Determine the [x, y] coordinate at the center of the cell enclosing the given text.  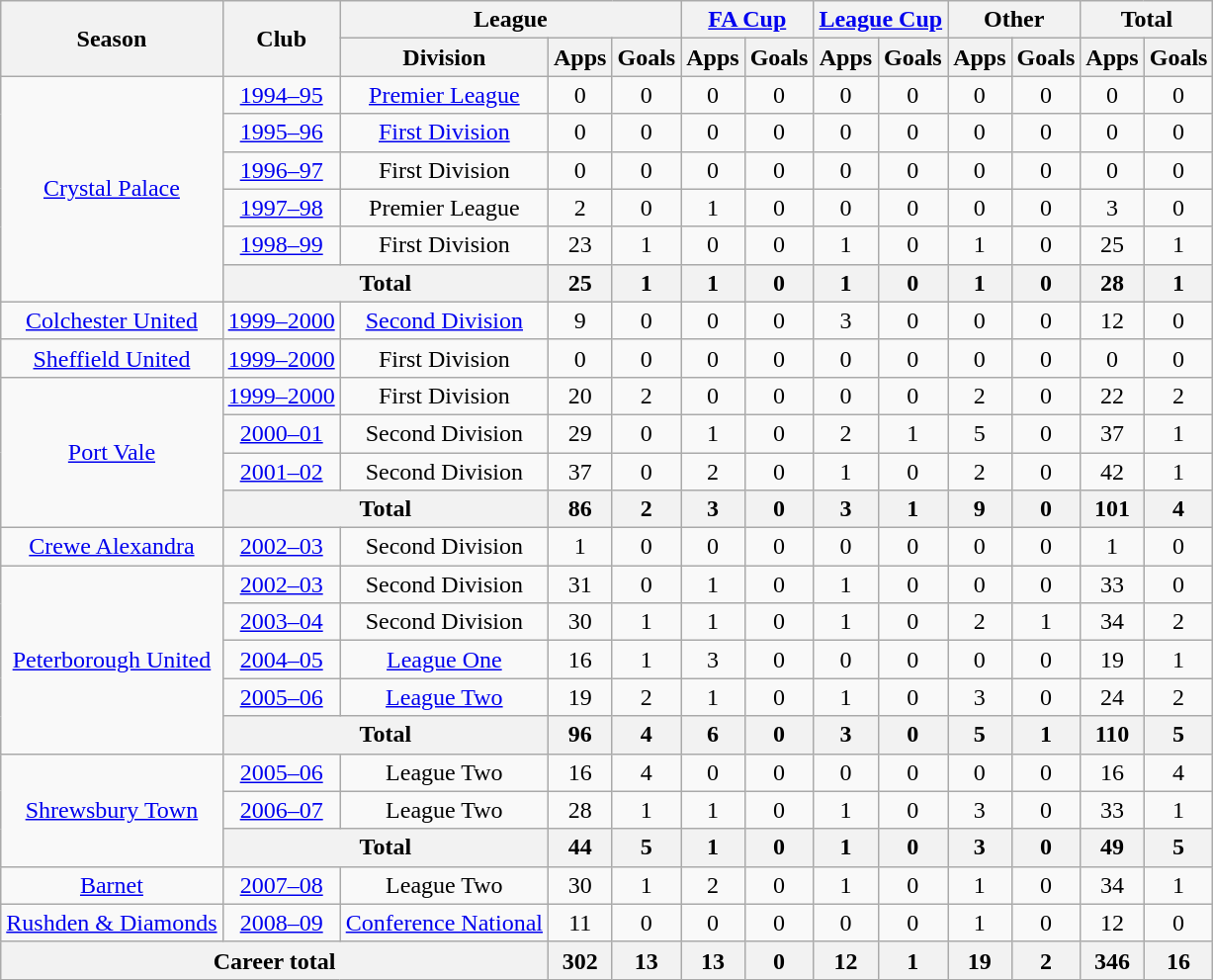
Rushden & Diamonds [112, 923]
Peterborough United [112, 660]
1997–98 [281, 208]
Other [1014, 20]
Crystal Palace [112, 189]
2004–05 [281, 660]
1995–96 [281, 133]
Barnet [112, 885]
101 [1112, 509]
29 [580, 433]
22 [1112, 396]
44 [580, 847]
Career total [275, 960]
Division [444, 57]
2000–01 [281, 433]
2007–08 [281, 885]
96 [580, 735]
31 [580, 584]
League One [444, 660]
Shrewsbury Town [112, 810]
6 [713, 735]
2001–02 [281, 472]
1998–99 [281, 245]
Season [112, 39]
23 [580, 245]
Club [281, 39]
11 [580, 923]
346 [1112, 960]
League [510, 20]
24 [1112, 697]
42 [1112, 472]
Crewe Alexandra [112, 547]
Port Vale [112, 452]
2008–09 [281, 923]
110 [1112, 735]
Colchester United [112, 320]
1994–95 [281, 95]
Sheffield United [112, 358]
FA Cup [747, 20]
302 [580, 960]
1996–97 [281, 170]
Conference National [444, 923]
49 [1112, 847]
2006–07 [281, 810]
League Cup [881, 20]
20 [580, 396]
2003–04 [281, 622]
86 [580, 509]
